Determine the (X, Y) coordinate at the center of the cell enclosing the given text.  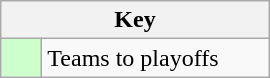
Teams to playoffs (156, 58)
Key (135, 20)
